Find where the given text appears and provide that cell's center as (x, y) coordinate. 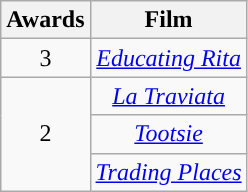
Film (168, 20)
3 (46, 58)
2 (46, 134)
Educating Rita (168, 58)
Trading Places (168, 172)
La Traviata (168, 96)
Awards (46, 20)
Tootsie (168, 134)
